From the cell containing the given text, extract its center point as [x, y] coordinate. 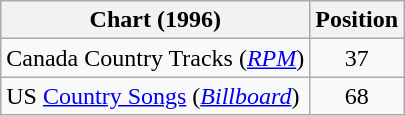
37 [357, 58]
US Country Songs (Billboard) [156, 96]
Position [357, 20]
Canada Country Tracks (RPM) [156, 58]
68 [357, 96]
Chart (1996) [156, 20]
